Find where the given text appears and provide that cell's center as [x, y] coordinate. 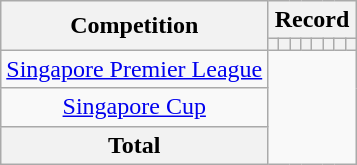
Singapore Premier League [134, 69]
Competition [134, 26]
Total [134, 145]
Singapore Cup [134, 107]
Record [312, 20]
